From the cell containing the given text, extract its center point as (X, Y) coordinate. 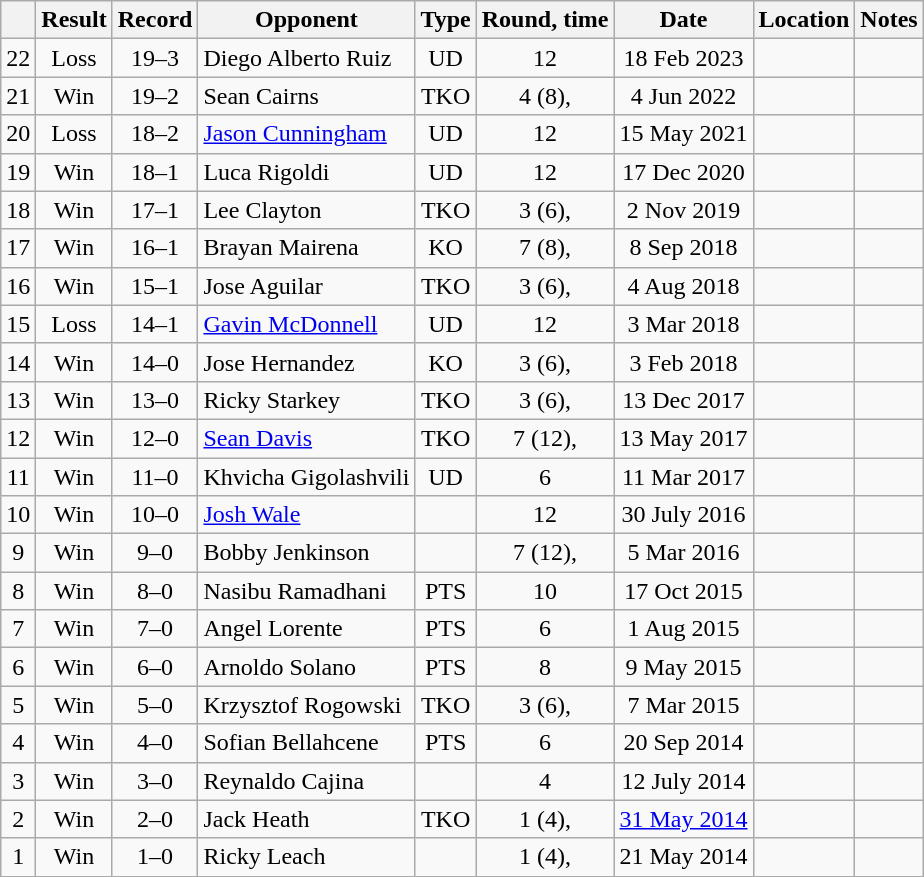
Luca Rigoldi (306, 172)
Ricky Leach (306, 857)
7–0 (155, 629)
13 Dec 2017 (684, 400)
17 Oct 2015 (684, 591)
Location (804, 20)
4 (8), (545, 96)
Sofian Bellahcene (306, 743)
11 (18, 477)
Ricky Starkey (306, 400)
Krzysztof Rogowski (306, 705)
Sean Cairns (306, 96)
8 Sep 2018 (684, 248)
Angel Lorente (306, 629)
16 (18, 286)
Diego Alberto Ruiz (306, 58)
Record (155, 20)
Reynaldo Cajina (306, 781)
1–0 (155, 857)
18 (18, 210)
14 (18, 362)
31 May 2014 (684, 819)
13–0 (155, 400)
2–0 (155, 819)
Sean Davis (306, 438)
19–3 (155, 58)
Jack Heath (306, 819)
3–0 (155, 781)
2 (18, 819)
19–2 (155, 96)
Jose Aguilar (306, 286)
Bobby Jenkinson (306, 553)
Lee Clayton (306, 210)
Date (684, 20)
18–1 (155, 172)
18–2 (155, 134)
12–0 (155, 438)
7 (18, 629)
12 July 2014 (684, 781)
17–1 (155, 210)
Round, time (545, 20)
14–1 (155, 324)
4 Aug 2018 (684, 286)
Nasibu Ramadhani (306, 591)
15 May 2021 (684, 134)
5 Mar 2016 (684, 553)
9 May 2015 (684, 667)
19 (18, 172)
4–0 (155, 743)
9 (18, 553)
2 Nov 2019 (684, 210)
7 Mar 2015 (684, 705)
21 (18, 96)
Brayan Mairena (306, 248)
13 (18, 400)
17 (18, 248)
10–0 (155, 515)
20 (18, 134)
Gavin McDonnell (306, 324)
3 Mar 2018 (684, 324)
16–1 (155, 248)
22 (18, 58)
Type (446, 20)
1 (18, 857)
3 (18, 781)
8–0 (155, 591)
14–0 (155, 362)
Result (74, 20)
Josh Wale (306, 515)
20 Sep 2014 (684, 743)
3 Feb 2018 (684, 362)
4 Jun 2022 (684, 96)
7 (8), (545, 248)
5 (18, 705)
15 (18, 324)
11–0 (155, 477)
18 Feb 2023 (684, 58)
Khvicha Gigolashvili (306, 477)
21 May 2014 (684, 857)
Arnoldo Solano (306, 667)
9–0 (155, 553)
5–0 (155, 705)
13 May 2017 (684, 438)
Notes (889, 20)
30 July 2016 (684, 515)
17 Dec 2020 (684, 172)
Jose Hernandez (306, 362)
6–0 (155, 667)
15–1 (155, 286)
Opponent (306, 20)
Jason Cunningham (306, 134)
1 Aug 2015 (684, 629)
11 Mar 2017 (684, 477)
